Return the [X, Y] coordinate for the center point of the cell that contains the specified text.  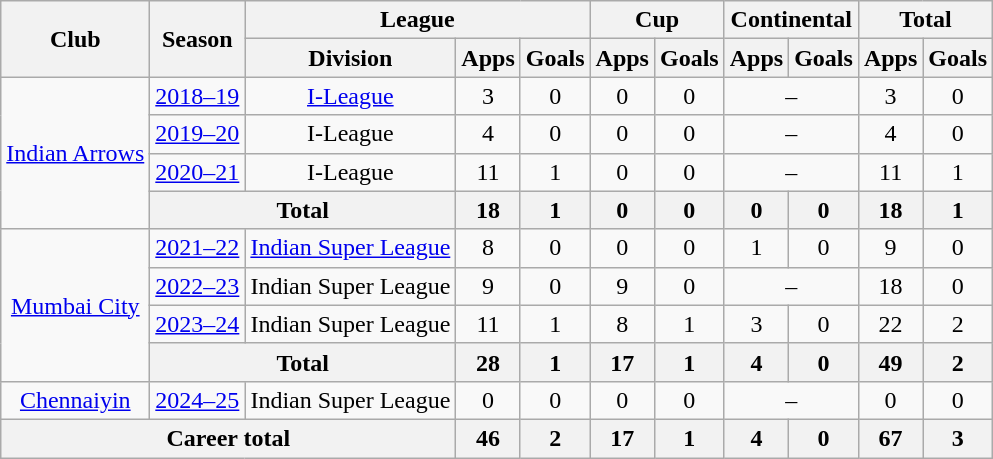
2021–22 [198, 248]
Season [198, 39]
22 [890, 324]
2018–19 [198, 96]
2022–23 [198, 286]
28 [488, 362]
Cup [657, 20]
Club [76, 39]
2020–21 [198, 172]
Career total [228, 438]
Mumbai City [76, 305]
League [418, 20]
Chennaiyin [76, 400]
2023–24 [198, 324]
Division [350, 58]
Continental [791, 20]
49 [890, 362]
2024–25 [198, 400]
46 [488, 438]
Indian Arrows [76, 153]
67 [890, 438]
2019–20 [198, 134]
